Search for the cell housing the specified text and yield its (x, y) center coordinate. 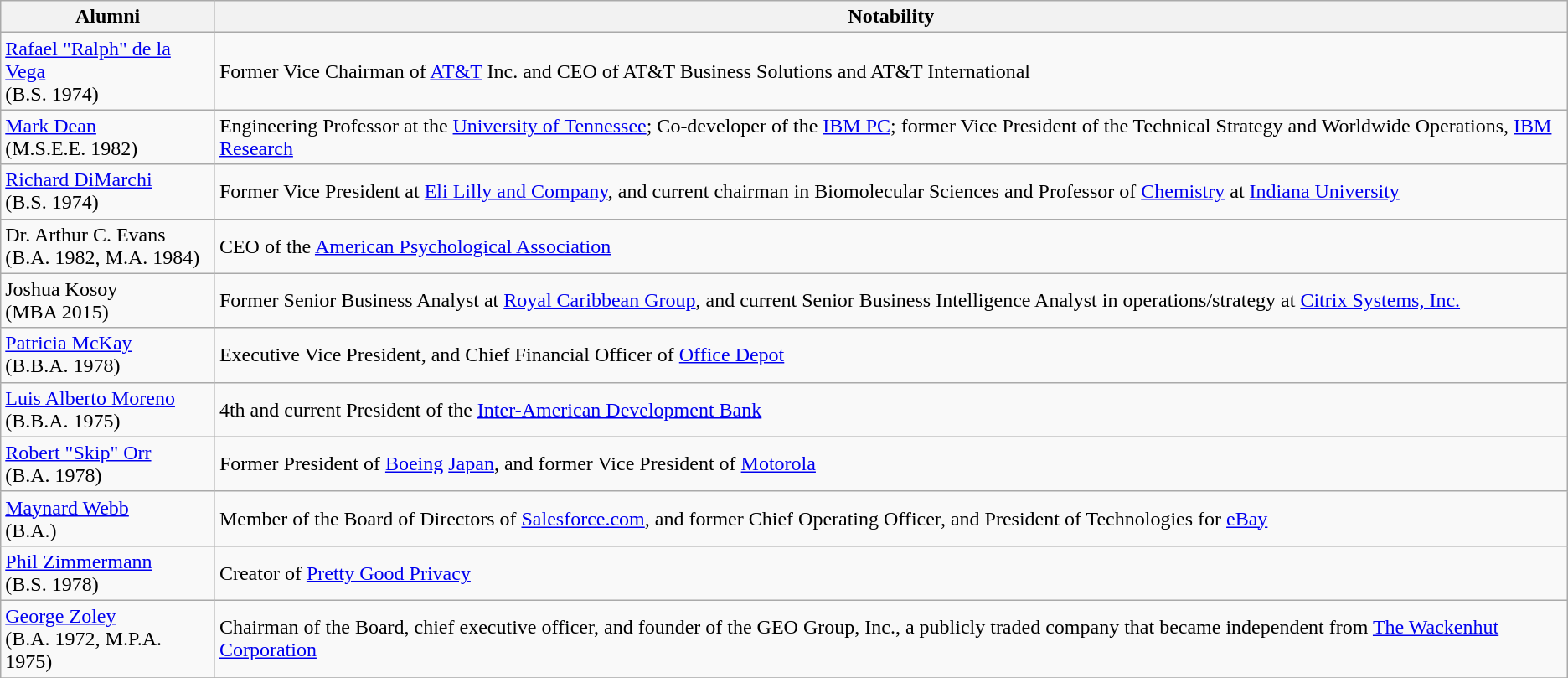
Executive Vice President, and Chief Financial Officer of Office Depot (891, 355)
Member of the Board of Directors of Salesforce.com, and former Chief Operating Officer, and President of Technologies for eBay (891, 518)
Phil Zimmermann (B.S. 1978) (108, 573)
Luis Alberto Moreno (B.B.A. 1975) (108, 409)
Robert "Skip" Orr(B.A. 1978) (108, 464)
Dr. Arthur C. Evans(B.A. 1982, M.A. 1984) (108, 246)
Mark Dean (M.S.E.E. 1982) (108, 137)
Former Vice President at Eli Lilly and Company, and current chairman in Biomolecular Sciences and Professor of Chemistry at Indiana University (891, 191)
Alumni (108, 17)
Rafael "Ralph" de la Vega(B.S. 1974) (108, 71)
Joshua Kosoy(MBA 2015) (108, 300)
Notability (891, 17)
Maynard Webb(B.A.) (108, 518)
CEO of the American Psychological Association (891, 246)
Former Vice Chairman of AT&T Inc. and CEO of AT&T Business Solutions and AT&T International (891, 71)
Richard DiMarchi (B.S. 1974) (108, 191)
George Zoley(B.A. 1972, M.P.A. 1975) (108, 639)
4th and current President of the Inter-American Development Bank (891, 409)
Former President of Boeing Japan, and former Vice President of Motorola (891, 464)
Creator of Pretty Good Privacy (891, 573)
Patricia McKay (B.B.A. 1978) (108, 355)
